Pinpoint the cell where the given text exists, returning its [X, Y] midpoint coordinate. 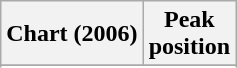
Chart (2006) [72, 34]
Peakposition [189, 34]
